For the text-containing cell, return its midpoint in [X, Y] coordinate format. 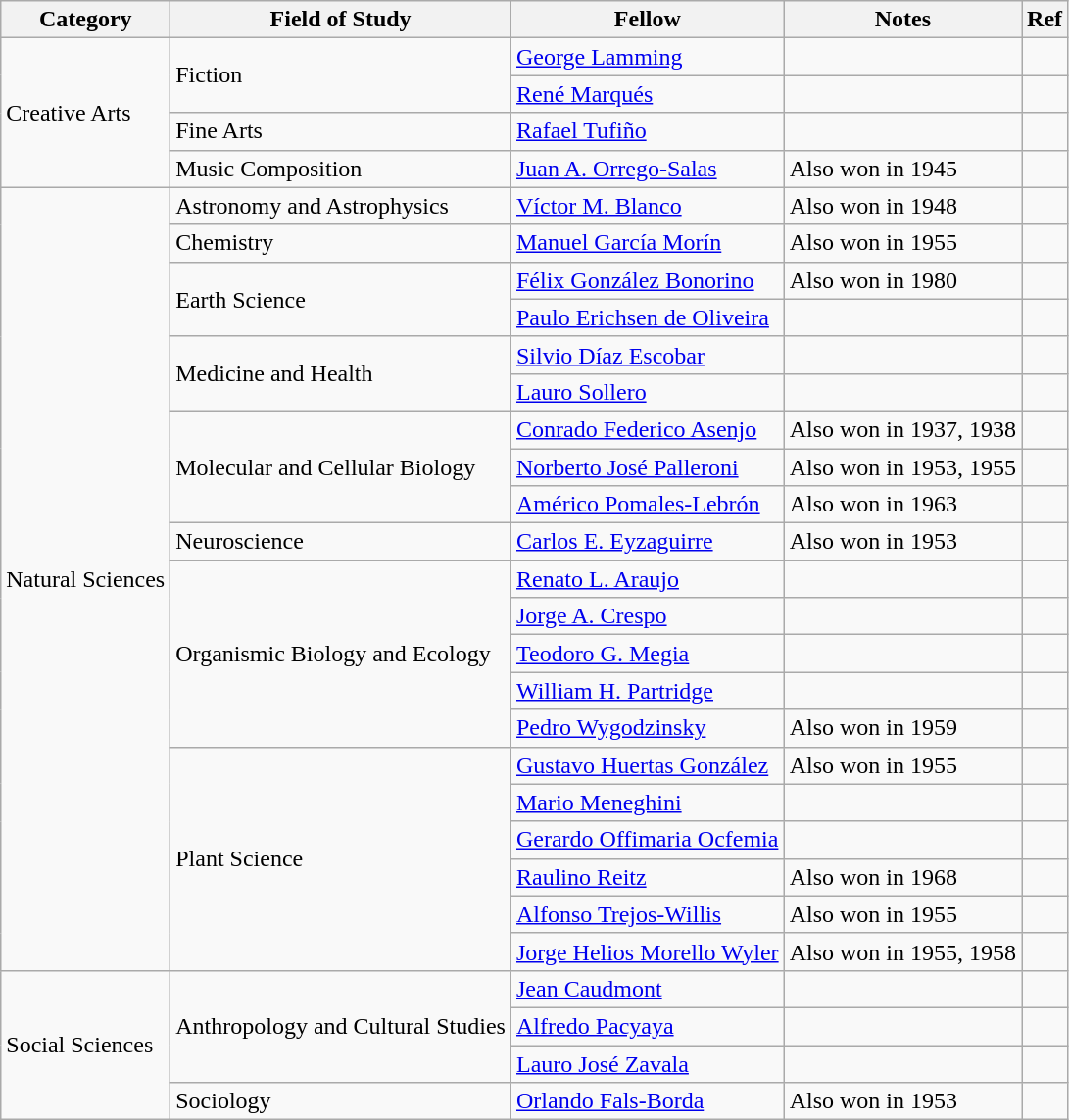
René Marqués [647, 94]
Rafael Tufiño [647, 131]
Earth Science [341, 299]
Conrado Federico Asenjo [647, 429]
Notes [902, 20]
Gerardo Offimaria Ocfemia [647, 840]
Silvio Díaz Escobar [647, 355]
Raulino Reitz [647, 877]
Lauro Sollero [647, 392]
Jean Caudmont [647, 989]
Américo Pomales-Lebrón [647, 505]
Ref [1045, 20]
Manuel García Morín [647, 243]
Fiction [341, 75]
Category [86, 20]
Also won in 1963 [902, 505]
Molecular and Cellular Biology [341, 466]
Jorge Helios Morello Wyler [647, 951]
Carlos E. Eyzaguirre [647, 542]
William H. Partridge [647, 691]
Field of Study [341, 20]
Félix González Bonorino [647, 280]
George Lamming [647, 57]
Paulo Erichsen de Oliveira [647, 317]
Natural Sciences [86, 578]
Gustavo Huertas González [647, 765]
Fine Arts [341, 131]
Also won in 1980 [902, 280]
Norberto José Palleroni [647, 467]
Fellow [647, 20]
Anthropology and Cultural Studies [341, 1026]
Orlando Fals-Borda [647, 1101]
Juan A. Orrego-Salas [647, 169]
Astronomy and Astrophysics [341, 206]
Víctor M. Blanco [647, 206]
Alfonso Trejos-Willis [647, 914]
Mario Meneghini [647, 803]
Pedro Wygodzinsky [647, 728]
Also won in 1953, 1955 [902, 467]
Creative Arts [86, 113]
Chemistry [341, 243]
Also won in 1955, 1958 [902, 951]
Plant Science [341, 858]
Music Composition [341, 169]
Jorge A. Crespo [647, 616]
Social Sciences [86, 1045]
Renato L. Araujo [647, 579]
Also won in 1945 [902, 169]
Also won in 1937, 1938 [902, 429]
Organismic Biology and Ecology [341, 654]
Also won in 1948 [902, 206]
Alfredo Pacyaya [647, 1026]
Sociology [341, 1101]
Neuroscience [341, 542]
Also won in 1959 [902, 728]
Teodoro G. Megia [647, 654]
Medicine and Health [341, 373]
Also won in 1968 [902, 877]
Lauro José Zavala [647, 1063]
